Capture the cell that displays the provided text and extract its [X, Y] central coordinate. 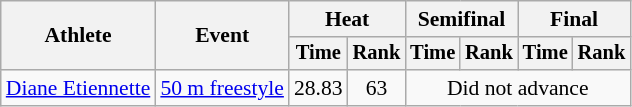
Final [574, 19]
Heat [347, 19]
50 m freestyle [222, 88]
Event [222, 36]
Did not advance [518, 88]
Athlete [78, 36]
Diane Etiennette [78, 88]
Semifinal [461, 19]
63 [377, 88]
28.83 [318, 88]
